Scan for the cell matching the given text and deliver its [x, y] coordinate at center. 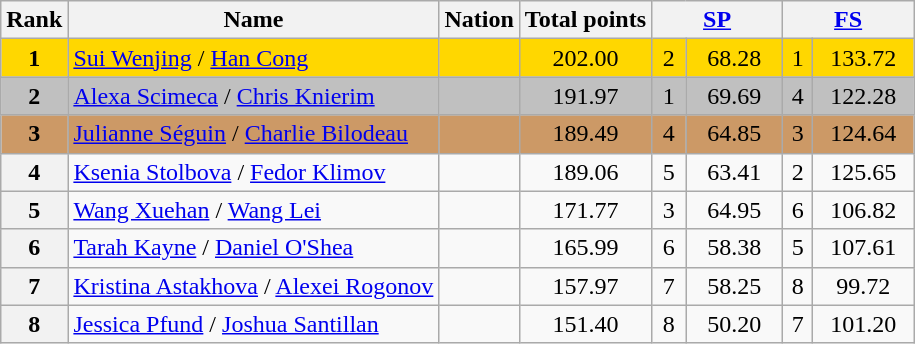
Alexa Scimeca / Chris Knierim [254, 96]
Wang Xuehan / Wang Lei [254, 210]
106.82 [864, 210]
Nation [479, 20]
Ksenia Stolbova / Fedor Klimov [254, 172]
191.97 [585, 96]
99.72 [864, 286]
Jessica Pfund / Joshua Santillan [254, 324]
Name [254, 20]
Julianne Séguin / Charlie Bilodeau [254, 134]
157.97 [585, 286]
64.95 [734, 210]
107.61 [864, 248]
165.99 [585, 248]
FS [848, 20]
202.00 [585, 58]
Total points [585, 20]
68.28 [734, 58]
Rank [34, 20]
151.40 [585, 324]
58.25 [734, 286]
171.77 [585, 210]
Kristina Astakhova / Alexei Rogonov [254, 286]
122.28 [864, 96]
189.06 [585, 172]
SP [718, 20]
189.49 [585, 134]
50.20 [734, 324]
58.38 [734, 248]
125.65 [864, 172]
63.41 [734, 172]
Tarah Kayne / Daniel O'Shea [254, 248]
Sui Wenjing / Han Cong [254, 58]
124.64 [864, 134]
133.72 [864, 58]
101.20 [864, 324]
64.85 [734, 134]
69.69 [734, 96]
